Return (x, y) of the center of cell containing provided text 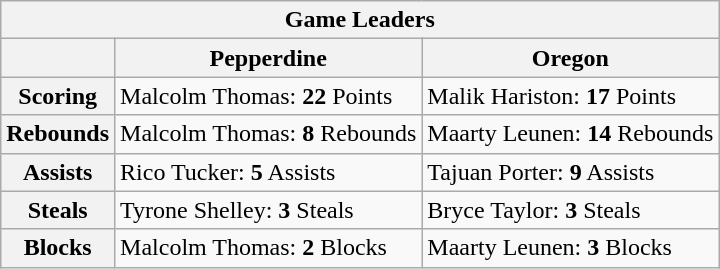
Game Leaders (360, 20)
Rico Tucker: 5 Assists (268, 172)
Malcolm Thomas: 2 Blocks (268, 248)
Oregon (570, 58)
Steals (58, 210)
Malcolm Thomas: 22 Points (268, 96)
Tajuan Porter: 9 Assists (570, 172)
Pepperdine (268, 58)
Malik Hariston: 17 Points (570, 96)
Tyrone Shelley: 3 Steals (268, 210)
Bryce Taylor: 3 Steals (570, 210)
Blocks (58, 248)
Maarty Leunen: 3 Blocks (570, 248)
Scoring (58, 96)
Rebounds (58, 134)
Maarty Leunen: 14 Rebounds (570, 134)
Malcolm Thomas: 8 Rebounds (268, 134)
Assists (58, 172)
